Output the (x, y) coordinate of the center of the cell containing the given text.  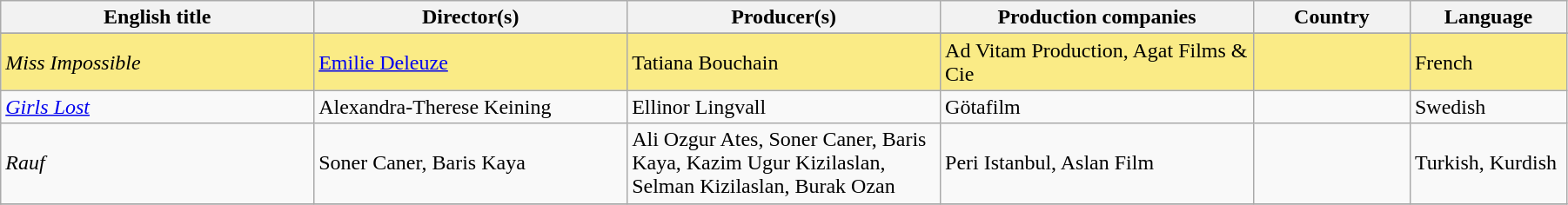
Ellinor Lingvall (784, 107)
Peri Istanbul, Aslan Film (1097, 163)
French (1488, 63)
Soner Caner, Baris Kaya (471, 163)
Emilie Deleuze (471, 63)
Country (1331, 17)
Director(s) (471, 17)
Production companies (1097, 17)
Producer(s) (784, 17)
Rauf (157, 163)
Ad Vitam Production, Agat Films & Cie (1097, 63)
Götafilm (1097, 107)
English title (157, 17)
Swedish (1488, 107)
Tatiana Bouchain (784, 63)
Turkish, Kurdish (1488, 163)
Miss Impossible (157, 63)
Ali Ozgur Ates, Soner Caner, Baris Kaya, Kazim Ugur Kizilaslan, Selman Kizilaslan, Burak Ozan (784, 163)
Alexandra-Therese Keining (471, 107)
Girls Lost (157, 107)
Language (1488, 17)
